Capture the cell that displays the provided text and extract its (X, Y) central coordinate. 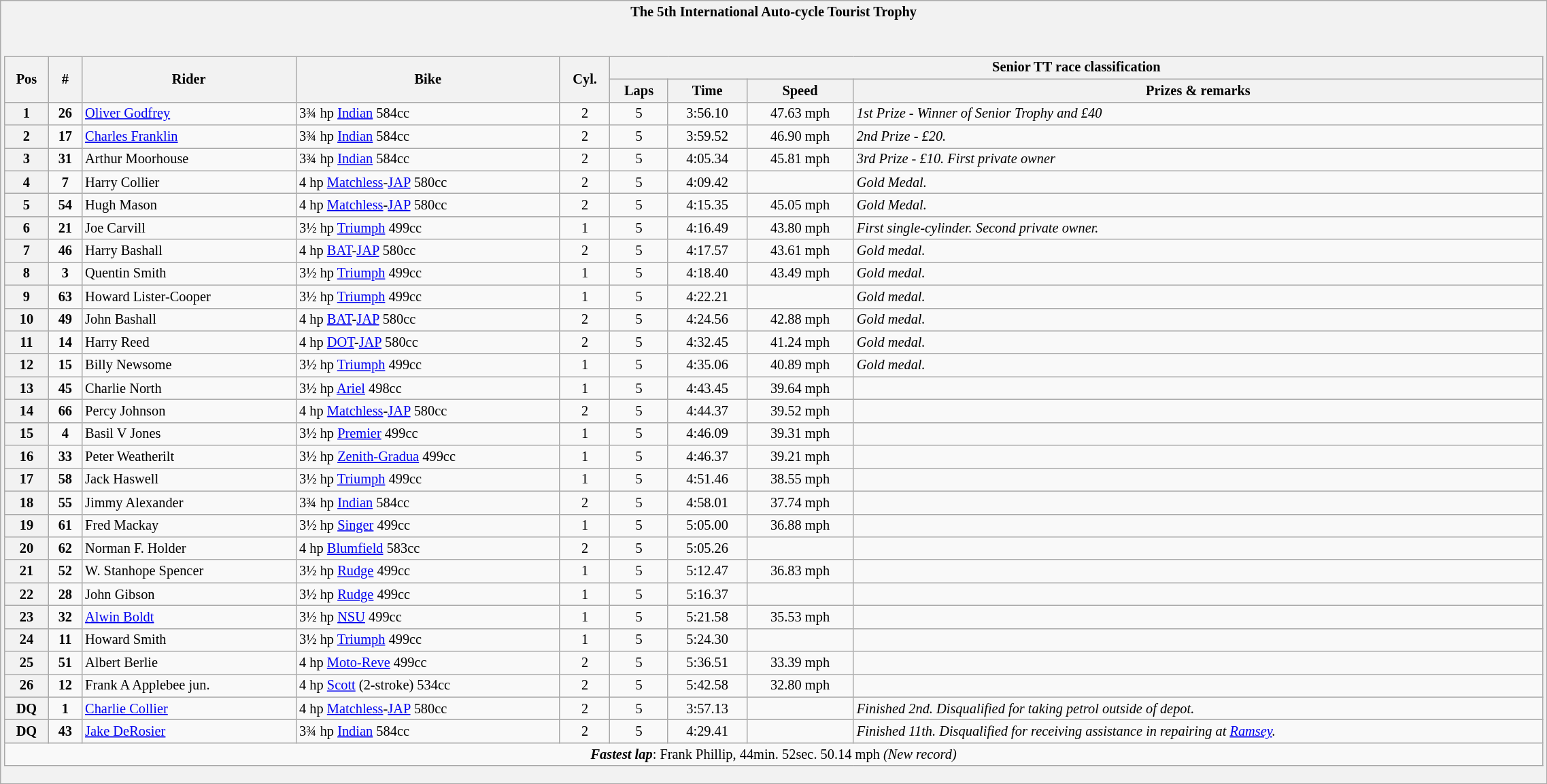
36.83 mph (800, 571)
47.63 mph (800, 114)
38.55 mph (800, 479)
3½ hp Ariel 498cc (428, 388)
4:58.01 (707, 502)
4:17.57 (707, 251)
Arthur Moorhouse (189, 159)
4:29.41 (707, 731)
49 (65, 320)
3½ hp NSU 499cc (428, 617)
66 (65, 411)
Percy Johnson (189, 411)
24 (26, 640)
4:44.37 (707, 411)
35.53 mph (800, 617)
3½ hp Premier 499cc (428, 434)
18 (26, 502)
5:21.58 (707, 617)
43.80 mph (800, 228)
39.21 mph (800, 457)
The 5th International Auto-cycle Tourist Trophy (774, 11)
45.81 mph (800, 159)
9 (26, 296)
54 (65, 205)
Laps (639, 90)
4:05.34 (707, 159)
31 (65, 159)
22 (26, 594)
Harry Bashall (189, 251)
Prizes & remarks (1198, 90)
Howard Smith (189, 640)
Jimmy Alexander (189, 502)
Charlie Collier (189, 709)
39.52 mph (800, 411)
4:35.06 (707, 365)
Rider (189, 79)
Quentin Smith (189, 273)
32.80 mph (800, 685)
46.90 mph (800, 136)
4:24.56 (707, 320)
Norman F. Holder (189, 548)
Frank A Applebee jun. (189, 685)
3½ hp Zenith-Gradua 499cc (428, 457)
Charles Franklin (189, 136)
Time (707, 90)
Howard Lister-Cooper (189, 296)
4:22.21 (707, 296)
2nd Prize - £20. (1198, 136)
43 (65, 731)
25 (26, 663)
3:59.52 (707, 136)
10 (26, 320)
Jake DeRosier (189, 731)
42.88 mph (800, 320)
39.64 mph (800, 388)
Hugh Mason (189, 205)
Harry Reed (189, 342)
Harry Collier (189, 182)
33.39 mph (800, 663)
61 (65, 526)
4 hp DOT-JAP 580cc (428, 342)
Billy Newsome (189, 365)
16 (26, 457)
4:15.35 (707, 205)
20 (26, 548)
23 (26, 617)
5:05.26 (707, 548)
55 (65, 502)
Alwin Boldt (189, 617)
45.05 mph (800, 205)
Finished 2nd. Disqualified for taking petrol outside of depot. (1198, 709)
51 (65, 663)
4 hp Scott (2-stroke) 534cc (428, 685)
19 (26, 526)
46 (65, 251)
John Gibson (189, 594)
# (65, 79)
3½ hp Singer 499cc (428, 526)
3:57.13 (707, 709)
4:16.49 (707, 228)
5:12.47 (707, 571)
32 (65, 617)
43.49 mph (800, 273)
Oliver Godfrey (189, 114)
33 (65, 457)
43.61 mph (800, 251)
52 (65, 571)
37.74 mph (800, 502)
36.88 mph (800, 526)
Charlie North (189, 388)
39.31 mph (800, 434)
13 (26, 388)
4:46.09 (707, 434)
63 (65, 296)
58 (65, 479)
4:51.46 (707, 479)
Fastest lap: Frank Phillip, 44min. 52sec. 50.14 mph (New record) (774, 754)
Bike (428, 79)
Cyl. (585, 79)
41.24 mph (800, 342)
3rd Prize - £10. First private owner (1198, 159)
62 (65, 548)
Jack Haswell (189, 479)
W. Stanhope Spencer (189, 571)
Fred Mackay (189, 526)
5:05.00 (707, 526)
5:42.58 (707, 685)
4 hp Moto-Reve 499cc (428, 663)
4:09.42 (707, 182)
5:24.30 (707, 640)
Joe Carvill (189, 228)
1st Prize - Winner of Senior Trophy and £40 (1198, 114)
Albert Berlie (189, 663)
3:56.10 (707, 114)
4:32.45 (707, 342)
Peter Weatherilt (189, 457)
Basil V Jones (189, 434)
45 (65, 388)
6 (26, 228)
4:18.40 (707, 273)
8 (26, 273)
Finished 11th. Disqualified for receiving assistance in repairing at Ramsey. (1198, 731)
Senior TT race classification (1076, 67)
First single-cylinder. Second private owner. (1198, 228)
28 (65, 594)
5:36.51 (707, 663)
4:43.45 (707, 388)
4:46.37 (707, 457)
40.89 mph (800, 365)
John Bashall (189, 320)
4 hp Blumfield 583cc (428, 548)
Speed (800, 90)
5:16.37 (707, 594)
Pos (26, 79)
